Detect which cell encompasses the target text, then output its (x, y) center coordinate. 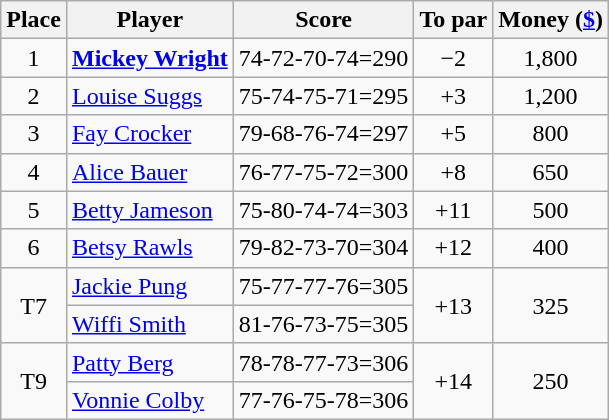
81-76-73-75=305 (324, 324)
79-68-76-74=297 (324, 134)
75-77-77-76=305 (324, 286)
Louise Suggs (150, 96)
500 (551, 210)
+13 (454, 305)
T9 (34, 381)
−2 (454, 58)
Betsy Rawls (150, 248)
+11 (454, 210)
Money ($) (551, 20)
+5 (454, 134)
1 (34, 58)
Alice Bauer (150, 172)
325 (551, 305)
6 (34, 248)
1,800 (551, 58)
Jackie Pung (150, 286)
250 (551, 381)
+8 (454, 172)
+14 (454, 381)
5 (34, 210)
4 (34, 172)
Vonnie Colby (150, 400)
2 (34, 96)
Betty Jameson (150, 210)
75-74-75-71=295 (324, 96)
Mickey Wright (150, 58)
Place (34, 20)
79-82-73-70=304 (324, 248)
+3 (454, 96)
To par (454, 20)
T7 (34, 305)
+12 (454, 248)
650 (551, 172)
77-76-75-78=306 (324, 400)
78-78-77-73=306 (324, 362)
800 (551, 134)
75-80-74-74=303 (324, 210)
1,200 (551, 96)
Score (324, 20)
Patty Berg (150, 362)
76-77-75-72=300 (324, 172)
400 (551, 248)
Wiffi Smith (150, 324)
74-72-70-74=290 (324, 58)
3 (34, 134)
Player (150, 20)
Fay Crocker (150, 134)
